Return (x, y) of the center of cell containing provided text 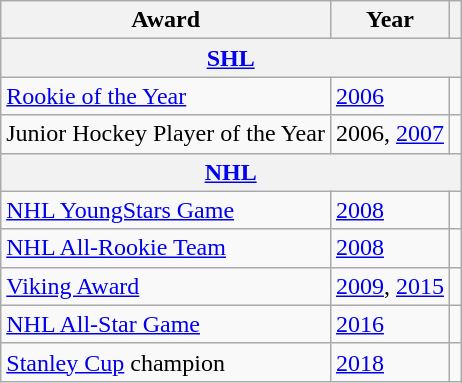
2006 (390, 96)
NHL YoungStars Game (166, 210)
2009, 2015 (390, 286)
Award (166, 20)
2016 (390, 324)
2018 (390, 362)
Rookie of the Year (166, 96)
Junior Hockey Player of the Year (166, 134)
Year (390, 20)
NHL All-Star Game (166, 324)
2006, 2007 (390, 134)
Stanley Cup champion (166, 362)
SHL (231, 58)
Viking Award (166, 286)
NHL All-Rookie Team (166, 248)
NHL (231, 172)
